Locate the cell with the specified text and output its [x, y] center coordinate. 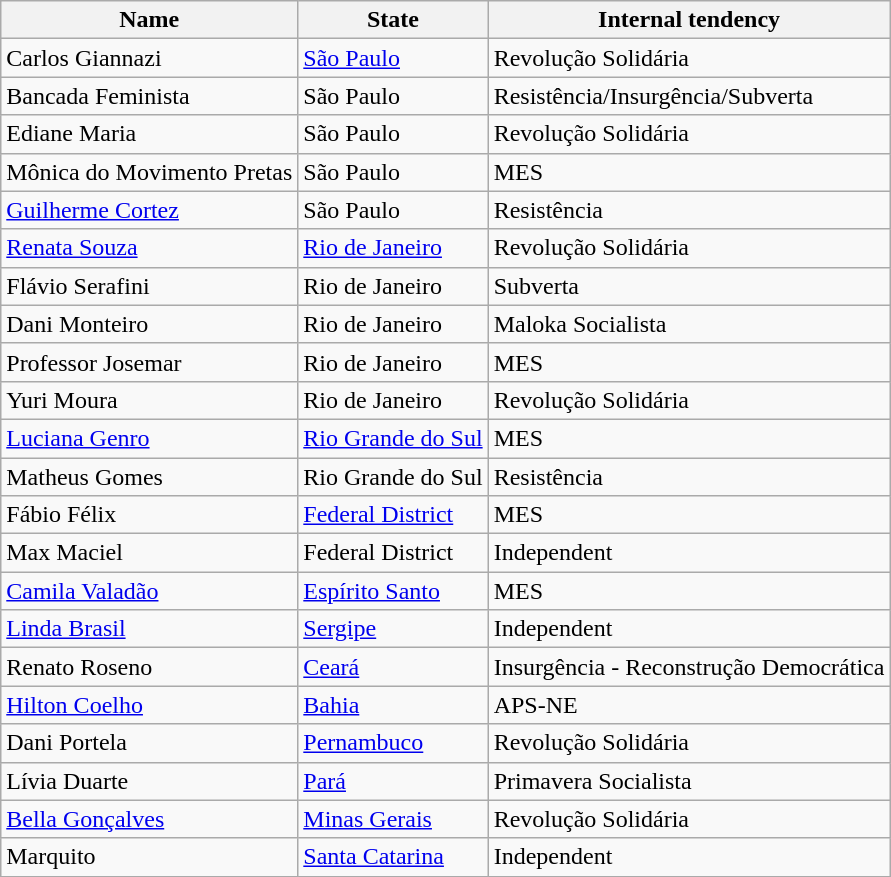
Espírito Santo [393, 591]
Maloka Socialista [689, 324]
Renato Roseno [150, 667]
Primavera Socialista [689, 781]
Matheus Gomes [150, 477]
Minas Gerais [393, 819]
Santa Catarina [393, 857]
Subverta [689, 286]
State [393, 20]
Lívia Duarte [150, 781]
Sergipe [393, 629]
APS-NE [689, 705]
Luciana Genro [150, 438]
Flávio Serafini [150, 286]
Bella Gonçalves [150, 819]
Internal tendency [689, 20]
Linda Brasil [150, 629]
Carlos Giannazi [150, 58]
Pernambuco [393, 743]
Ediane Maria [150, 134]
Resistência/Insurgência/Subverta [689, 96]
Mônica do Movimento Pretas [150, 172]
Camila Valadão [150, 591]
Dani Monteiro [150, 324]
Name [150, 20]
Yuri Moura [150, 400]
Professor Josemar [150, 362]
Max Maciel [150, 553]
Marquito [150, 857]
Insurgência - Reconstrução Democrática [689, 667]
Bancada Feminista [150, 96]
Bahia [393, 705]
Guilherme Cortez [150, 210]
Ceará [393, 667]
Pará [393, 781]
Dani Portela [150, 743]
Hilton Coelho [150, 705]
Fábio Félix [150, 515]
Renata Souza [150, 248]
